From the cell containing the given text, extract its center point as [X, Y] coordinate. 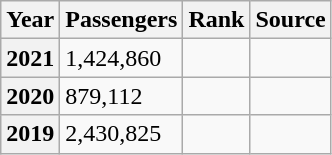
1,424,860 [122, 58]
2020 [30, 96]
Rank [216, 20]
2021 [30, 58]
2019 [30, 134]
Year [30, 20]
Passengers [122, 20]
Source [290, 20]
879,112 [122, 96]
2,430,825 [122, 134]
